Identify which cell holds the provided text, then report its [X, Y] central coordinate. 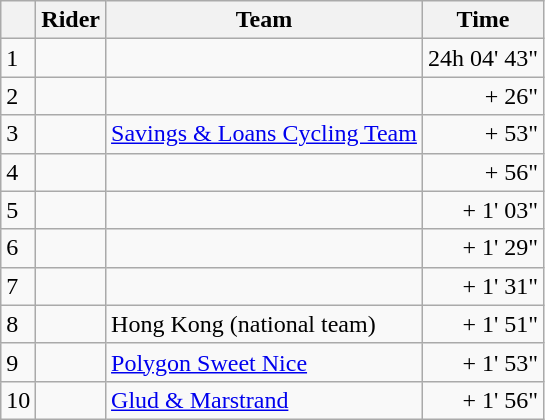
24h 04' 43" [482, 58]
Rider [71, 20]
+ 1' 51" [482, 324]
+ 1' 53" [482, 362]
+ 53" [482, 134]
+ 1' 56" [482, 400]
8 [18, 324]
7 [18, 286]
Team [264, 20]
+ 1' 03" [482, 210]
Polygon Sweet Nice [264, 362]
+ 1' 31" [482, 286]
1 [18, 58]
Glud & Marstrand [264, 400]
6 [18, 248]
10 [18, 400]
+ 1' 29" [482, 248]
4 [18, 172]
2 [18, 96]
Hong Kong (national team) [264, 324]
3 [18, 134]
+ 56" [482, 172]
Savings & Loans Cycling Team [264, 134]
9 [18, 362]
+ 26" [482, 96]
Time [482, 20]
5 [18, 210]
